Output the [X, Y] coordinate of the center of the cell containing the given text.  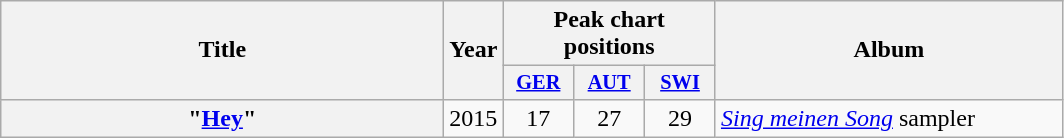
17 [538, 118]
27 [610, 118]
2015 [474, 118]
AUT [610, 83]
Year [474, 50]
GER [538, 83]
SWI [680, 83]
"Hey" [222, 118]
Peak chart positions [610, 34]
Title [222, 50]
29 [680, 118]
Album [888, 50]
Sing meinen Song sampler [888, 118]
